Determine the [x, y] coordinate at the center of the cell enclosing the given text.  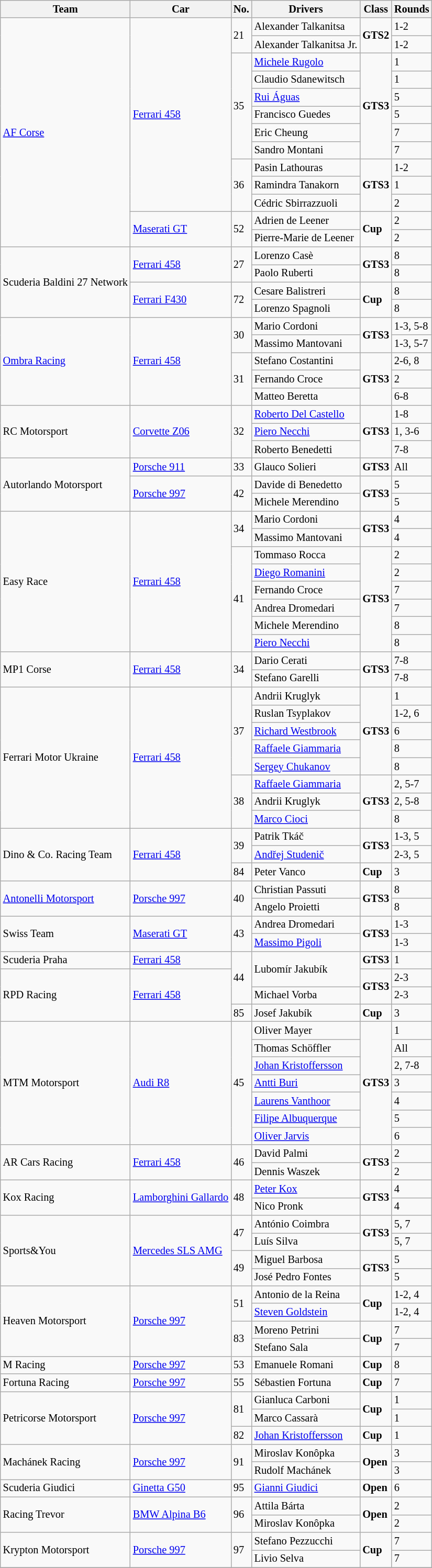
Laurens Vanthoor [306, 1101]
GTS2 [376, 36]
30 [241, 335]
Francisco Guedes [306, 115]
Drivers [306, 9]
Andřej Studenič [306, 854]
44 [241, 977]
1-3, 5-7 [412, 344]
84 [241, 872]
Ruslan Tsyplakov [306, 714]
2, 5-7 [412, 784]
47 [241, 1233]
M Racing [65, 1365]
21 [241, 36]
Scuderia Giudici [65, 1488]
Alexander Talkanitsa Jr. [306, 44]
48 [241, 1197]
Miguel Barbosa [306, 1259]
36 [241, 185]
MTM Motorsport [65, 1083]
Stefano Sala [306, 1347]
Easy Race [65, 581]
82 [241, 1435]
Paolo Ruberti [306, 273]
RC Motorsport [65, 431]
Porsche 911 [181, 467]
Filipe Albuquerque [306, 1119]
1-8 [412, 414]
AR Cars Racing [65, 1163]
32 [241, 431]
6-8 [412, 397]
Moreno Petrini [306, 1330]
Oliver Mayer [306, 1030]
Class [376, 9]
BMW Alpina B6 [181, 1514]
Ferrari Motor Ukraine [65, 758]
51 [241, 1303]
RPD Racing [65, 995]
40 [241, 898]
37 [241, 731]
Glauco Solieri [306, 467]
Michael Vorba [306, 995]
Christian Passuti [306, 889]
Marco Cassarà [306, 1418]
81 [241, 1408]
Peter Vanco [306, 872]
Nico Pronk [306, 1206]
Rudolf Machánek [306, 1471]
Lorenzo Casè [306, 256]
Scuderia Baldini 27 Network [65, 283]
Tommaso Rocca [306, 555]
96 [241, 1514]
2, 5-8 [412, 802]
27 [241, 265]
AF Corse [65, 132]
Angelo Proietti [306, 907]
Ferrari F430 [181, 299]
Lubomír Jakubík [306, 969]
Dino & Co. Racing Team [65, 854]
72 [241, 299]
Sébastien Fortuna [306, 1383]
Lamborghini Gallardo [181, 1197]
Racing Trevor [65, 1514]
José Pedro Fontes [306, 1277]
Sergey Chukanov [306, 766]
Pierre-Marie de Leener [306, 238]
Josef Jakubík [306, 1013]
1, 3-6 [412, 432]
Steven Goldstein [306, 1312]
Stefano Costantini [306, 361]
Luís Silva [306, 1242]
Roberto Benedetti [306, 449]
Stefano Garelli [306, 678]
Attila Bárta [306, 1506]
Thomas Schöffler [306, 1048]
2-3, 5 [412, 854]
Antonelli Motorsport [65, 898]
Heaven Motorsport [65, 1321]
Petricorse Motorsport [65, 1418]
52 [241, 229]
Michele Rugolo [306, 62]
Eric Cheung [306, 132]
2, 7-8 [412, 1066]
83 [241, 1338]
Roberto Del Castello [306, 414]
35 [241, 106]
1-2, 6 [412, 714]
Gianni Giudici [306, 1488]
Matteo Beretta [306, 397]
Scuderia Praha [65, 960]
Stefano Pezzucchi [306, 1541]
95 [241, 1488]
41 [241, 599]
Alexander Talkanitsa [306, 27]
Rui Águas [306, 97]
Krypton Motorsport [65, 1550]
33 [241, 467]
No. [241, 9]
Kox Racing [65, 1197]
Mercedes SLS AMG [181, 1250]
53 [241, 1365]
39 [241, 845]
Machánek Racing [65, 1462]
Richard Westbrook [306, 731]
Audi R8 [181, 1083]
49 [241, 1268]
91 [241, 1462]
Team [65, 9]
45 [241, 1083]
31 [241, 379]
Sandro Montani [306, 150]
Rounds [412, 9]
Gianluca Carboni [306, 1400]
Ginetta G50 [181, 1488]
Livio Selva [306, 1559]
Cesare Balistreri [306, 291]
Marco Cioci [306, 819]
Pasin Lathouras [306, 167]
Autorlando Motorsport [65, 484]
Emanuele Romani [306, 1365]
Lorenzo Spagnoli [306, 308]
Oliver Jarvis [306, 1136]
David Palmi [306, 1154]
António Coimbra [306, 1224]
Patrik Tkáč [306, 837]
2-6, 8 [412, 361]
MP1 Corse [65, 670]
Diego Romanini [306, 572]
Ramindra Tanakorn [306, 185]
Dennis Waszek [306, 1171]
Adrien de Leener [306, 220]
Cédric Sbirrazzuoli [306, 203]
Massimo Pigoli [306, 942]
55 [241, 1383]
Fortuna Racing [65, 1383]
43 [241, 933]
Swiss Team [65, 933]
38 [241, 802]
Car [181, 9]
Antonio de la Reina [306, 1294]
1-3, 5-8 [412, 326]
Corvette Z06 [181, 431]
42 [241, 493]
Claudio Sdanewitsch [306, 80]
97 [241, 1550]
Sports&You [65, 1250]
Peter Kox [306, 1189]
Antti Buri [306, 1083]
Davide di Benedetto [306, 484]
1-3, 5 [412, 837]
Ombra Racing [65, 361]
46 [241, 1163]
Dario Cerati [306, 661]
85 [241, 1013]
